Locate the cell with the specified text and output its (X, Y) center coordinate. 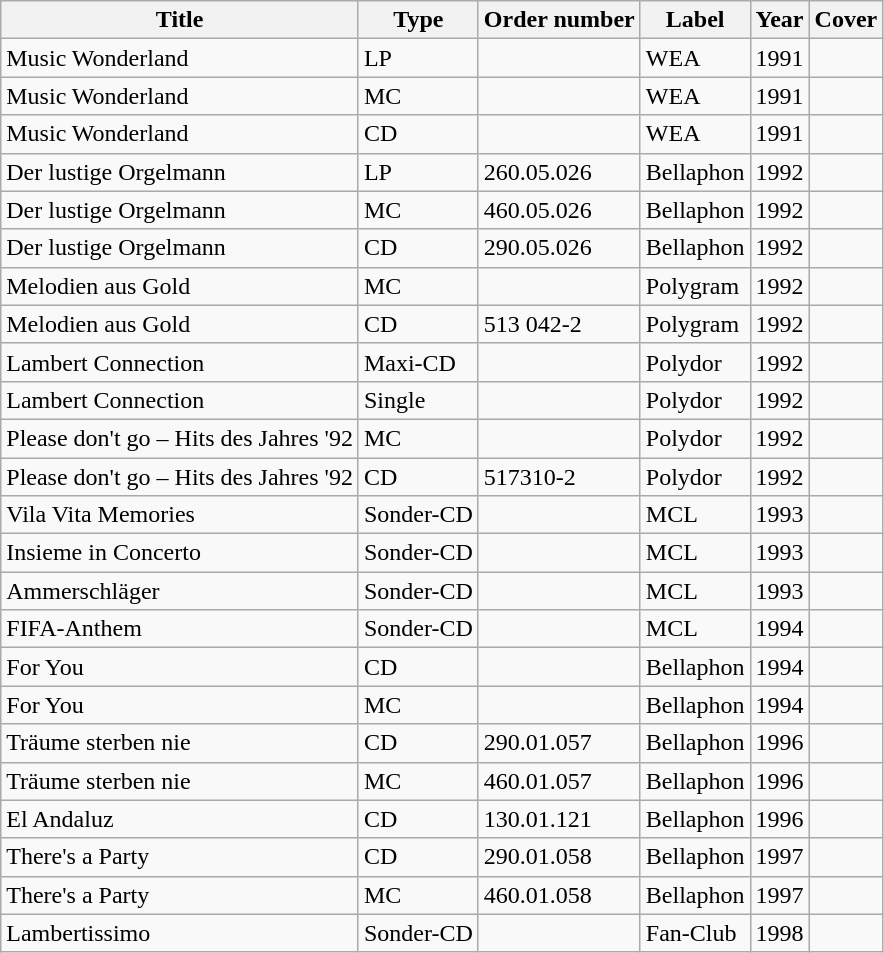
Type (418, 20)
FIFA-Anthem (180, 629)
290.01.058 (559, 857)
Cover (846, 20)
Single (418, 400)
460.01.058 (559, 895)
Vila Vita Memories (180, 515)
Fan-Club (695, 933)
290.05.026 (559, 248)
Label (695, 20)
Title (180, 20)
Year (780, 20)
260.05.026 (559, 172)
517310-2 (559, 477)
Insieme in Concerto (180, 553)
1998 (780, 933)
290.01.057 (559, 743)
130.01.121 (559, 819)
Ammerschläger (180, 591)
Maxi-CD (418, 362)
Order number (559, 20)
460.05.026 (559, 210)
El Andaluz (180, 819)
Lambertissimo (180, 933)
460.01.057 (559, 781)
513 042-2 (559, 324)
